Provide the (X, Y) coordinate of the cell's center where the given text is located.  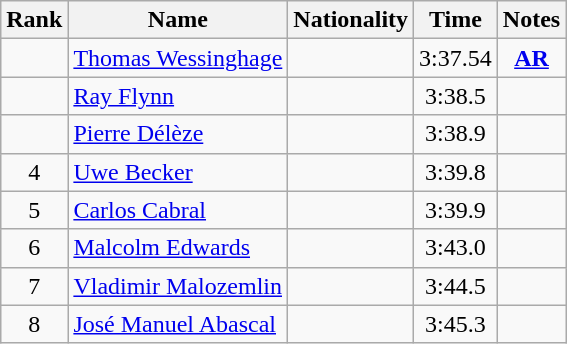
3:39.8 (456, 172)
Ray Flynn (178, 96)
AR (531, 58)
3:37.54 (456, 58)
Malcolm Edwards (178, 248)
3:38.9 (456, 134)
Name (178, 20)
Carlos Cabral (178, 210)
3:39.9 (456, 210)
3:45.3 (456, 324)
Thomas Wessinghage (178, 58)
Uwe Becker (178, 172)
3:44.5 (456, 286)
7 (34, 286)
Nationality (351, 20)
Time (456, 20)
Pierre Délèze (178, 134)
Rank (34, 20)
3:38.5 (456, 96)
8 (34, 324)
Vladimir Malozemlin (178, 286)
5 (34, 210)
José Manuel Abascal (178, 324)
6 (34, 248)
4 (34, 172)
3:43.0 (456, 248)
Notes (531, 20)
